Locate the cell with the specified text and output its [X, Y] center coordinate. 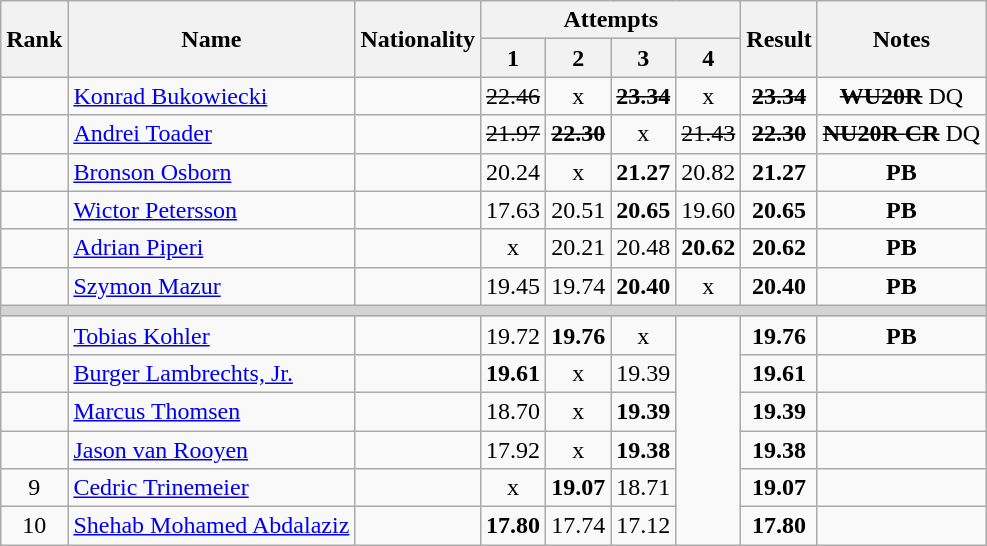
9 [34, 488]
Bronson Osborn [212, 172]
22.46 [514, 96]
Szymon Mazur [212, 286]
Result [779, 39]
19.60 [708, 210]
18.70 [514, 411]
Nationality [418, 39]
20.82 [708, 172]
20.48 [644, 248]
Attempts [611, 20]
Name [212, 39]
2 [578, 58]
Adrian Piperi [212, 248]
20.51 [578, 210]
Cedric Trinemeier [212, 488]
WU20R DQ [901, 96]
21.43 [708, 134]
Jason van Rooyen [212, 449]
19.45 [514, 286]
10 [34, 526]
17.74 [578, 526]
20.24 [514, 172]
18.71 [644, 488]
Marcus Thomsen [212, 411]
3 [644, 58]
17.12 [644, 526]
4 [708, 58]
Wictor Petersson [212, 210]
19.74 [578, 286]
Burger Lambrechts, Jr. [212, 373]
21.97 [514, 134]
Tobias Kohler [212, 335]
Konrad Bukowiecki [212, 96]
NU20R CR DQ [901, 134]
Andrei Toader [212, 134]
19.72 [514, 335]
Notes [901, 39]
Rank [34, 39]
20.21 [578, 248]
17.63 [514, 210]
1 [514, 58]
17.92 [514, 449]
Shehab Mohamed Abdalaziz [212, 526]
